Return the [X, Y] coordinate for the center point of the cell that contains the specified text.  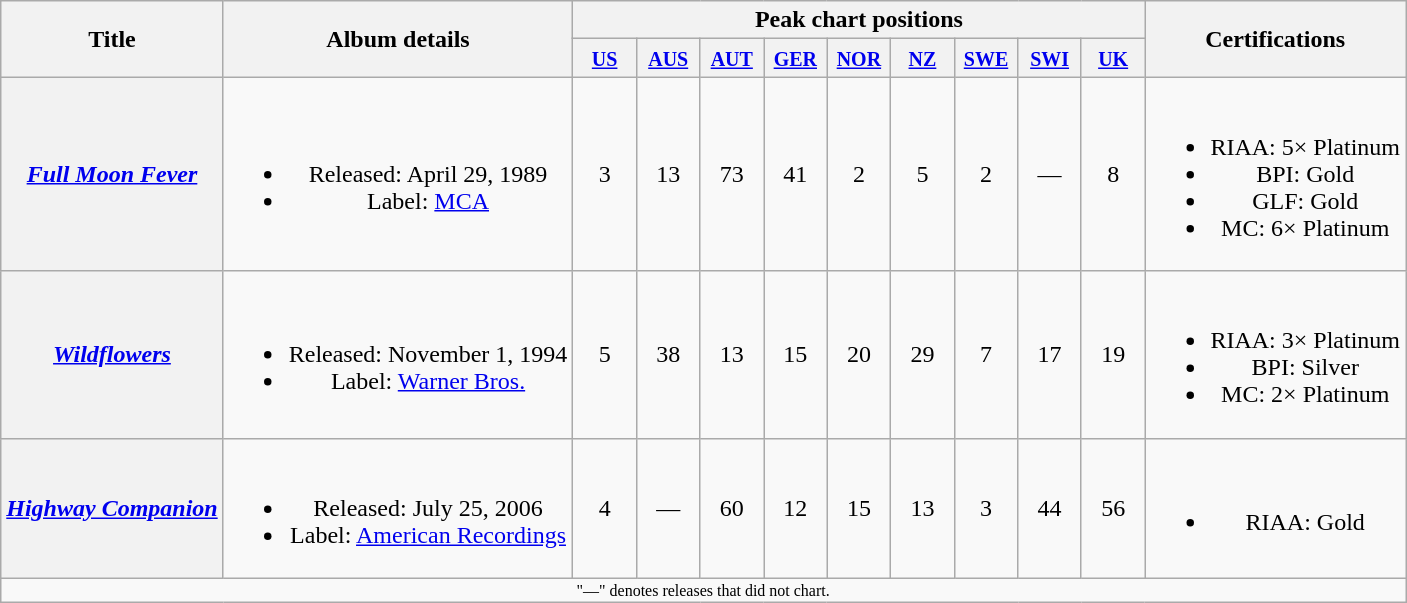
Released: November 1, 1994Label: Warner Bros. [398, 354]
Full Moon Fever [112, 174]
NOR [859, 58]
"—" denotes releases that did not chart. [704, 590]
Wildflowers [112, 354]
AUT [732, 58]
7 [986, 354]
Released: July 25, 2006Label: American Recordings [398, 508]
73 [732, 174]
NZ [923, 58]
Peak chart positions [859, 20]
Title [112, 39]
20 [859, 354]
56 [1113, 508]
Album details [398, 39]
RIAA: Gold [1276, 508]
SWE [986, 58]
RIAA: 5× PlatinumBPI: GoldGLF: GoldMC: 6× Platinum [1276, 174]
12 [796, 508]
8 [1113, 174]
19 [1113, 354]
38 [668, 354]
Highway Companion [112, 508]
17 [1050, 354]
SWI [1050, 58]
UK [1113, 58]
GER [796, 58]
44 [1050, 508]
Certifications [1276, 39]
4 [605, 508]
Released: April 29, 1989Label: MCA [398, 174]
AUS [668, 58]
29 [923, 354]
RIAA: 3× PlatinumBPI: SilverMC: 2× Platinum [1276, 354]
41 [796, 174]
60 [732, 508]
US [605, 58]
